Determine the (X, Y) coordinate at the center of the cell enclosing the given text.  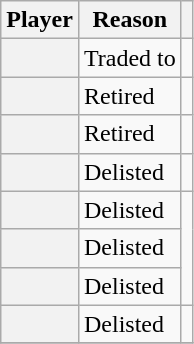
Reason (130, 20)
Traded to (130, 58)
Player (40, 20)
